Capture the cell that displays the provided text and extract its [x, y] central coordinate. 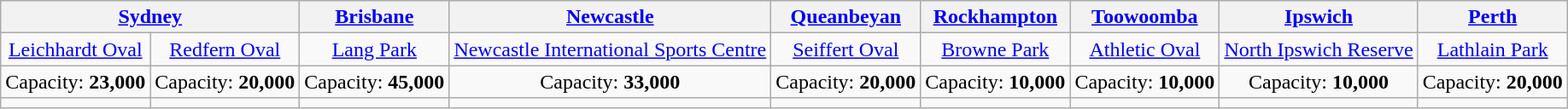
Perth [1493, 17]
Rockhampton [996, 17]
Browne Park [996, 49]
Lang Park [374, 49]
Seiffert Oval [845, 49]
Capacity: 33,000 [610, 82]
Toowoomba [1144, 17]
Lathlain Park [1493, 49]
Capacity: 23,000 [75, 82]
Redfern Oval [225, 49]
North Ipswich Reserve [1319, 49]
Athletic Oval [1144, 49]
Capacity: 45,000 [374, 82]
Leichhardt Oval [75, 49]
Queanbeyan [845, 17]
Sydney [150, 17]
Brisbane [374, 17]
Ipswich [1319, 17]
Newcastle International Sports Centre [610, 49]
Newcastle [610, 17]
